From the cell containing the given text, extract its center point as [x, y] coordinate. 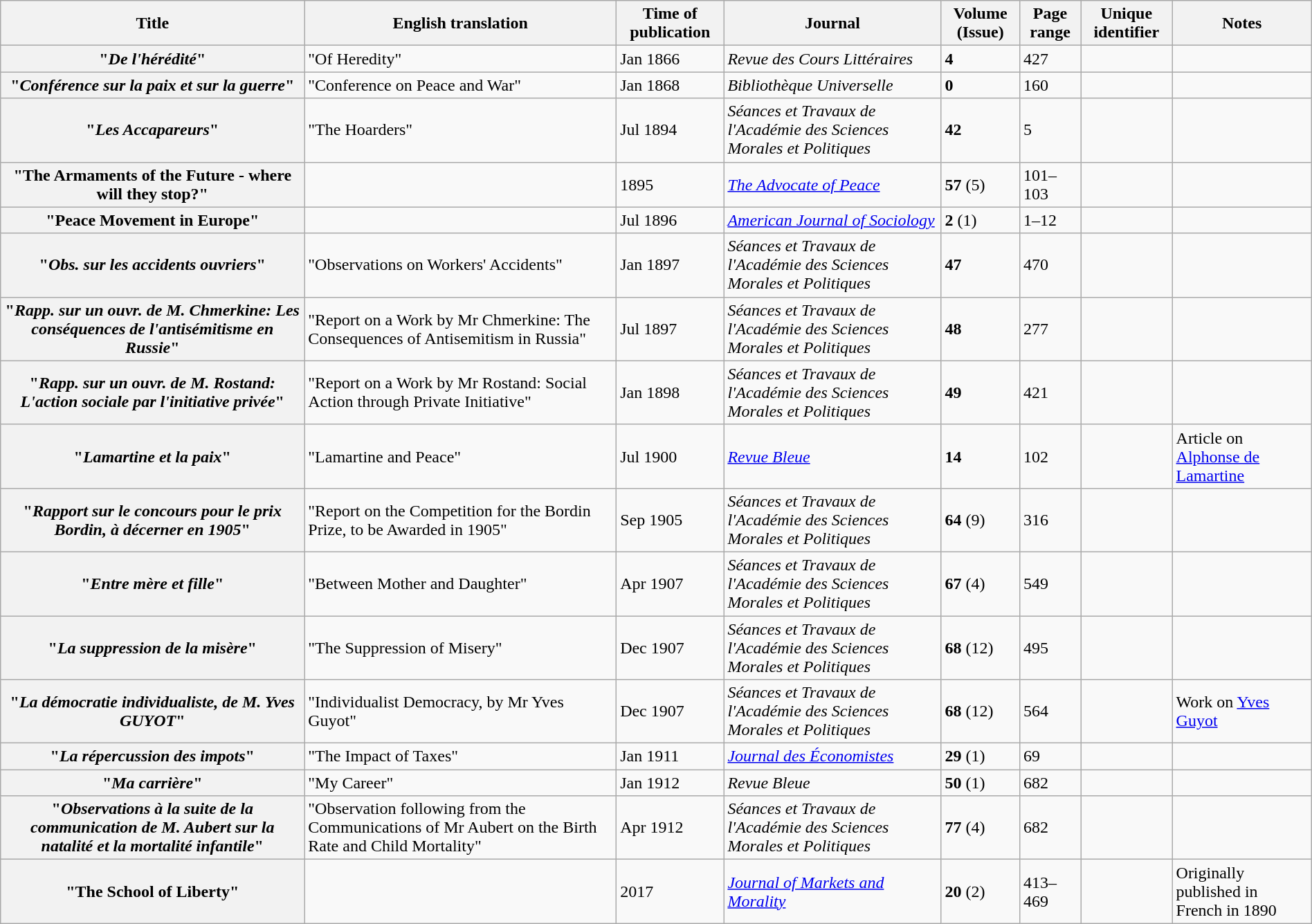
413–469 [1050, 891]
Volume (Issue) [980, 24]
47 [980, 265]
Apr 1912 [670, 828]
Journal [832, 24]
Title [152, 24]
"The Armaments of the Future - where will they stop?" [152, 184]
Jan 1866 [670, 59]
English translation [461, 24]
"Observations à la suite de la communication de M. Aubert sur la natalité et la mortalité infantile" [152, 828]
"Entre mère et fille" [152, 583]
5 [1050, 130]
Notes [1241, 24]
64 (9) [980, 520]
"Lamartine and Peace" [461, 456]
"The School of Liberty" [152, 891]
1–12 [1050, 220]
Jul 1896 [670, 220]
29 (1) [980, 757]
"Les Accapareurs" [152, 130]
"Rapp. sur un ouvr. de M. Rostand: L'action sociale par l'initiative privée" [152, 392]
The Advocate of Peace [832, 184]
Page range [1050, 24]
"Rapport sur le concours pour le prix Bordin, à décerner en 1905" [152, 520]
77 (4) [980, 828]
"Rapp. sur un ouvr. de M. Chmerkine: Les conséquences de l'antisémitisme en Russie" [152, 329]
"Conférence sur la paix et sur la guerre" [152, 85]
"Peace Movement in Europe" [152, 220]
102 [1050, 456]
57 (5) [980, 184]
"Individualist Democracy, by Mr Yves Guyot" [461, 712]
"Between Mother and Daughter" [461, 583]
1895 [670, 184]
Journal des Économistes [832, 757]
"Report on the Competition for the Bordin Prize, to be Awarded in 1905" [461, 520]
"My Career" [461, 783]
"Observations on Workers' Accidents" [461, 265]
Journal of Markets and Morality [832, 891]
564 [1050, 712]
67 (4) [980, 583]
277 [1050, 329]
2 (1) [980, 220]
470 [1050, 265]
American Journal of Sociology [832, 220]
Revue des Cours Littéraires [832, 59]
69 [1050, 757]
4 [980, 59]
Time of publication [670, 24]
"La démocratie individualiste, de M. Yves GUYOT" [152, 712]
"La répercussion des impots" [152, 757]
Sep 1905 [670, 520]
101–103 [1050, 184]
"Lamartine et la paix" [152, 456]
50 (1) [980, 783]
49 [980, 392]
Jul 1894 [670, 130]
Jul 1897 [670, 329]
14 [980, 456]
"Conference on Peace and War" [461, 85]
"The Impact of Taxes" [461, 757]
"Report on a Work by Mr Chmerkine: The Consequences of Antisemitism in Russia" [461, 329]
Jan 1911 [670, 757]
48 [980, 329]
Article on Alphonse de Lamartine [1241, 456]
"Report on a Work by Mr Rostand: Social Action through Private Initiative" [461, 392]
Unique identifier [1127, 24]
316 [1050, 520]
549 [1050, 583]
421 [1050, 392]
Work on Yves Guyot [1241, 712]
Jan 1912 [670, 783]
Jan 1897 [670, 265]
427 [1050, 59]
Apr 1907 [670, 583]
Bibliothèque Universelle [832, 85]
"The Hoarders" [461, 130]
"The Suppression of Misery" [461, 648]
42 [980, 130]
0 [980, 85]
495 [1050, 648]
20 (2) [980, 891]
"La suppression de la misère" [152, 648]
Jan 1868 [670, 85]
Jul 1900 [670, 456]
Jan 1898 [670, 392]
"Obs. sur les accidents ouvriers" [152, 265]
"Of Heredity" [461, 59]
"De l'hérédité" [152, 59]
160 [1050, 85]
2017 [670, 891]
Originally published in French in 1890 [1241, 891]
"Observation following from the Communications of Mr Aubert on the Birth Rate and Child Mortality" [461, 828]
"Ma carrière" [152, 783]
